Output the [X, Y] coordinate of the center of the cell containing the given text.  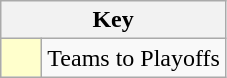
Teams to Playoffs [134, 58]
Key [114, 20]
